From the cell containing the given text, extract its center point as [x, y] coordinate. 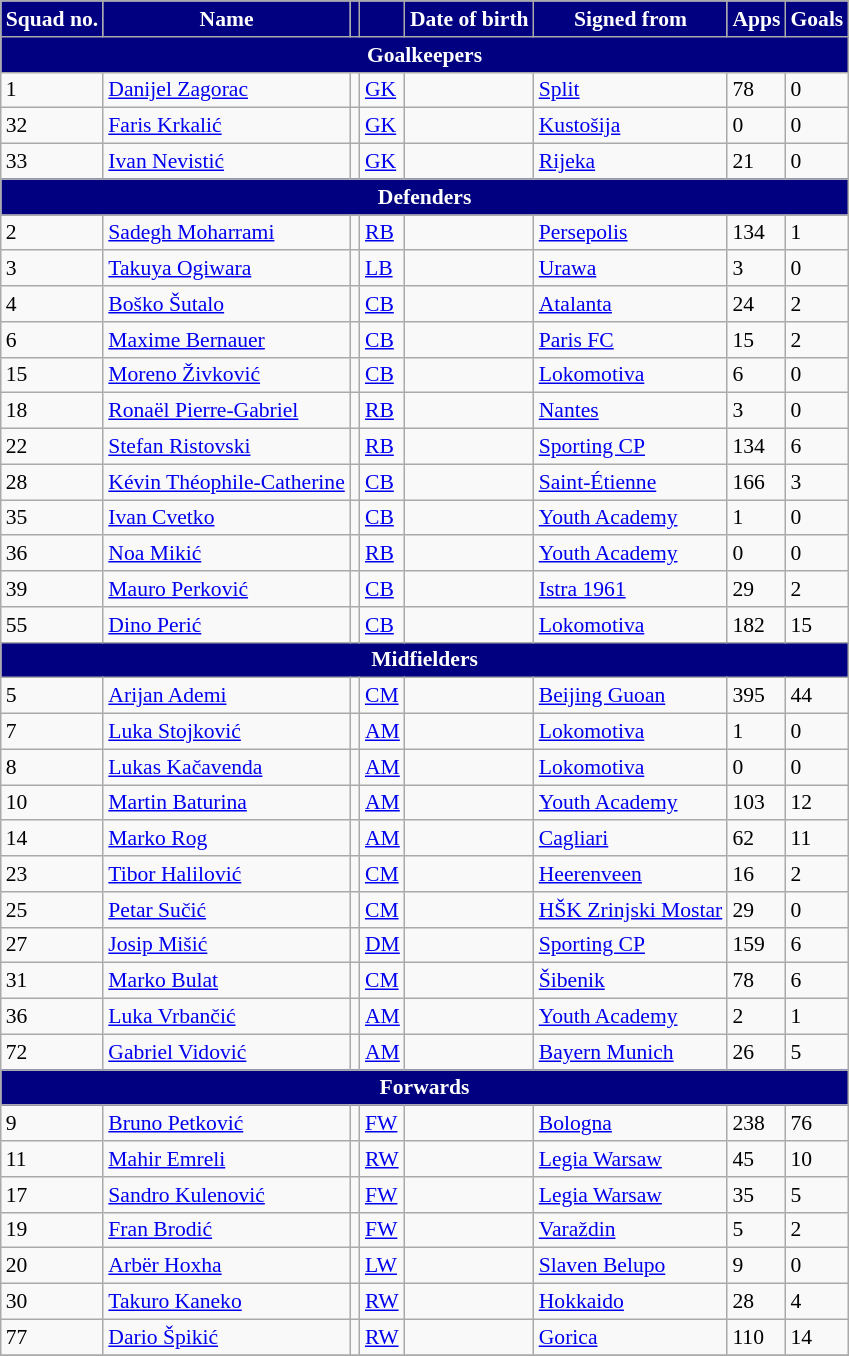
45 [756, 1159]
Date of birth [470, 19]
182 [756, 625]
Saint-Étienne [631, 482]
159 [756, 945]
39 [52, 589]
Boško Šutalo [226, 304]
19 [52, 1230]
Split [631, 90]
Marko Bulat [226, 981]
Dino Perić [226, 625]
72 [52, 1052]
Josip Mišić [226, 945]
Midfielders [425, 660]
LW [382, 1266]
55 [52, 625]
44 [816, 696]
Dario Špikić [226, 1337]
395 [756, 696]
Faris Krkalić [226, 126]
Hokkaido [631, 1302]
21 [756, 162]
Bruno Petković [226, 1124]
Takuro Kaneko [226, 1302]
Beijing Guoan [631, 696]
Stefan Ristovski [226, 447]
18 [52, 411]
Bologna [631, 1124]
7 [52, 732]
12 [816, 803]
Slaven Belupo [631, 1266]
Lukas Kačavenda [226, 767]
Ronaël Pierre-Gabriel [226, 411]
Istra 1961 [631, 589]
Ivan Nevistić [226, 162]
Cagliari [631, 839]
17 [52, 1195]
Atalanta [631, 304]
Moreno Živković [226, 375]
32 [52, 126]
238 [756, 1124]
25 [52, 910]
76 [816, 1124]
Defenders [425, 197]
Gorica [631, 1337]
Maxime Bernauer [226, 340]
20 [52, 1266]
166 [756, 482]
22 [52, 447]
HŠK Zrinjski Mostar [631, 910]
Squad no. [52, 19]
Sadegh Moharrami [226, 233]
24 [756, 304]
Signed from [631, 19]
Nantes [631, 411]
DM [382, 945]
Paris FC [631, 340]
Takuya Ogiwara [226, 269]
Apps [756, 19]
Luka Vrbančić [226, 1017]
Ivan Cvetko [226, 518]
Kévin Théophile-Catherine [226, 482]
33 [52, 162]
Urawa [631, 269]
Marko Rog [226, 839]
Gabriel Vidović [226, 1052]
Noa Mikić [226, 554]
Danijel Zagorac [226, 90]
30 [52, 1302]
Goalkeepers [425, 55]
Luka Stojković [226, 732]
Fran Brodić [226, 1230]
Mauro Perković [226, 589]
23 [52, 874]
77 [52, 1337]
Name [226, 19]
Kustošija [631, 126]
16 [756, 874]
Heerenveen [631, 874]
26 [756, 1052]
Petar Sučić [226, 910]
Arijan Ademi [226, 696]
Varaždin [631, 1230]
Persepolis [631, 233]
Forwards [425, 1088]
Martin Baturina [226, 803]
27 [52, 945]
103 [756, 803]
31 [52, 981]
Arbër Hoxha [226, 1266]
8 [52, 767]
110 [756, 1337]
Tibor Halilović [226, 874]
Goals [816, 19]
62 [756, 839]
Sandro Kulenović [226, 1195]
Šibenik [631, 981]
Mahir Emreli [226, 1159]
LB [382, 269]
Rijeka [631, 162]
Bayern Munich [631, 1052]
